Scan for the cell matching the given text and deliver its [X, Y] coordinate at center. 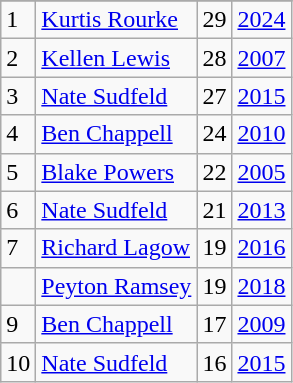
Peyton Ramsey [116, 286]
2018 [262, 286]
5 [18, 172]
2010 [262, 134]
Richard Lagow [116, 248]
27 [214, 96]
9 [18, 324]
2016 [262, 248]
Blake Powers [116, 172]
1 [18, 20]
2005 [262, 172]
21 [214, 210]
28 [214, 58]
2 [18, 58]
2024 [262, 20]
Kellen Lewis [116, 58]
29 [214, 20]
4 [18, 134]
Kurtis Rourke [116, 20]
2009 [262, 324]
17 [214, 324]
22 [214, 172]
16 [214, 362]
7 [18, 248]
3 [18, 96]
6 [18, 210]
24 [214, 134]
10 [18, 362]
2013 [262, 210]
2007 [262, 58]
